Locate the cell with the specified text and output its (x, y) center coordinate. 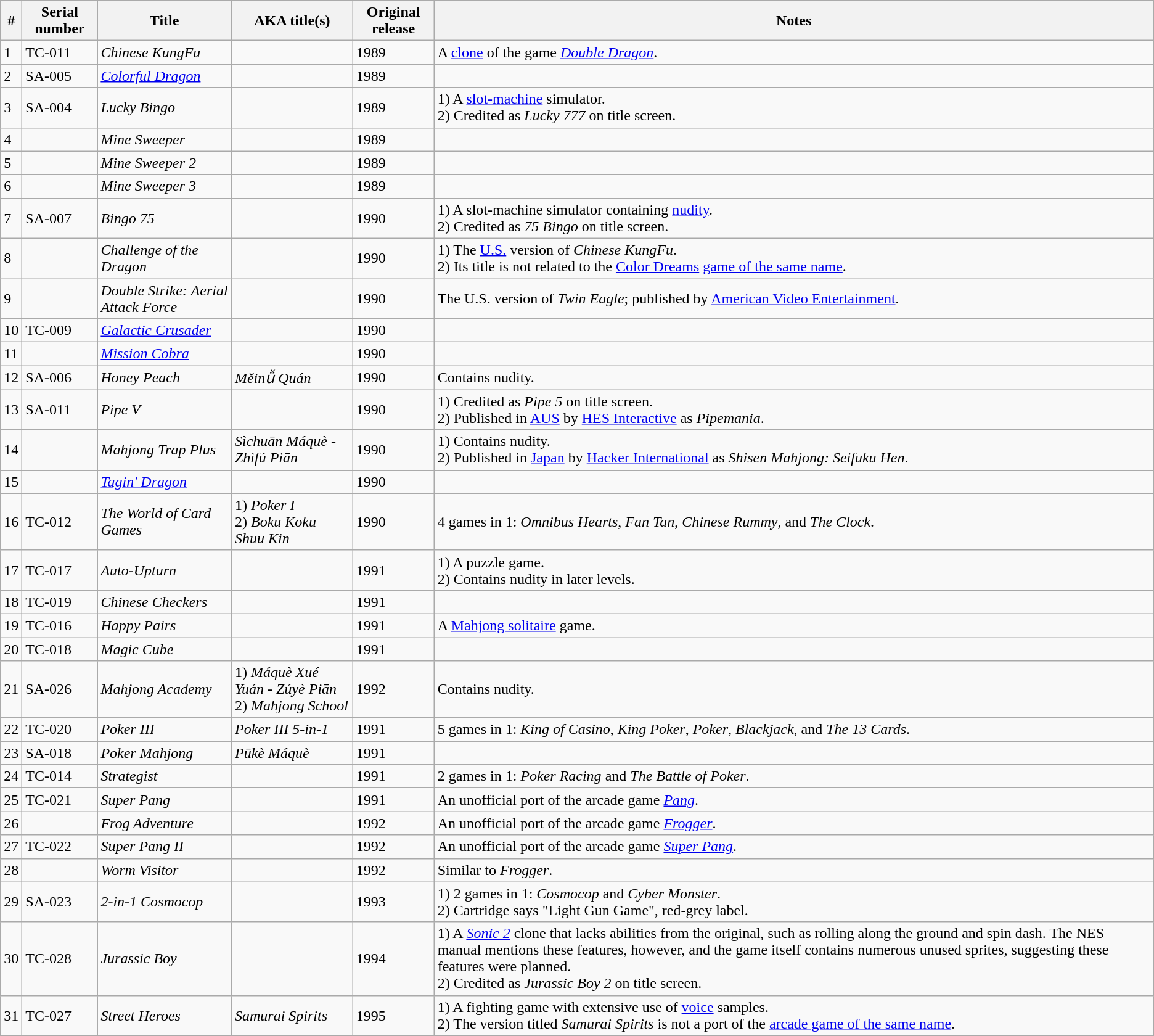
Mine Sweeper (165, 139)
Lucky Bingo (165, 107)
1) Máquè Xué Yuán - Zúyè Piān2) Mahjong School (292, 689)
Galactic Crusader (165, 330)
5 (11, 163)
An unofficial port of the arcade game Pang. (794, 800)
Auto-Upturn (165, 570)
Title (165, 21)
Pipe V (165, 409)
7 (11, 218)
Mission Cobra (165, 353)
15 (11, 482)
Double Strike: Aerial Attack Force (165, 298)
Jurassic Boy (165, 958)
25 (11, 800)
26 (11, 823)
TC-012 (60, 522)
Měinǚ Quán (292, 377)
21 (11, 689)
30 (11, 958)
Sìchuān Máquè - Zhìfú Piān (292, 450)
Bingo 75 (165, 218)
Mahjong Trap Plus (165, 450)
1) A slot-machine simulator containing nudity.2) Credited as 75 Bingo on title screen. (794, 218)
TC-022 (60, 847)
1) Contains nudity.2) Published in Japan by Hacker International as Shisen Mahjong: Seifuku Hen. (794, 450)
11 (11, 353)
# (11, 21)
Mine Sweeper 2 (165, 163)
Chinese Checkers (165, 602)
28 (11, 870)
Tagin' Dragon (165, 482)
14 (11, 450)
TC-009 (60, 330)
Colorful Dragon (165, 76)
Worm Visitor (165, 870)
1994 (393, 958)
20 (11, 649)
Magic Cube (165, 649)
Poker Mahjong (165, 753)
27 (11, 847)
Notes (794, 21)
A Mahjong solitaire game. (794, 625)
Serial number (60, 21)
Honey Peach (165, 377)
Original release (393, 21)
The U.S. version of Twin Eagle; published by American Video Entertainment. (794, 298)
1) The U.S. version of Chinese KungFu.2) Its title is not related to the Color Dreams game of the same name. (794, 258)
29 (11, 902)
TC-028 (60, 958)
SA-004 (60, 107)
5 games in 1: King of Casino, King Poker, Poker, Blackjack, and The 13 Cards. (794, 730)
1) A fighting game with extensive use of voice samples.2) The version titled Samurai Spirits is not a port of the arcade game of the same name. (794, 1015)
17 (11, 570)
1) A puzzle game.2) Contains nudity in later levels. (794, 570)
23 (11, 753)
SA-018 (60, 753)
Street Heroes (165, 1015)
TC-027 (60, 1015)
SA-007 (60, 218)
19 (11, 625)
2 games in 1: Poker Racing and The Battle of Poker. (794, 776)
SA-023 (60, 902)
1995 (393, 1015)
10 (11, 330)
SA-006 (60, 377)
2-in-1 Cosmocop (165, 902)
1 (11, 52)
18 (11, 602)
Challenge of the Dragon (165, 258)
TC-014 (60, 776)
3 (11, 107)
TC-018 (60, 649)
Super Pang (165, 800)
SA-011 (60, 409)
Super Pang II (165, 847)
1) 2 games in 1: Cosmocop and Cyber Monster.2) Cartridge says "Light Gun Game", red-grey label. (794, 902)
6 (11, 186)
24 (11, 776)
8 (11, 258)
Mahjong Academy (165, 689)
TC-021 (60, 800)
31 (11, 1015)
2 (11, 76)
Poker III (165, 730)
Similar to Frogger. (794, 870)
1) Credited as Pipe 5 on title screen.2) Published in AUS by HES Interactive as Pipemania. (794, 409)
22 (11, 730)
AKA title(s) (292, 21)
1) Poker I2) Boku Koku Shuu Kin (292, 522)
SA-005 (60, 76)
12 (11, 377)
An unofficial port of the arcade game Super Pang. (794, 847)
9 (11, 298)
Pūkè Máquè (292, 753)
1993 (393, 902)
A clone of the game Double Dragon. (794, 52)
13 (11, 409)
Strategist (165, 776)
SA-026 (60, 689)
Mine Sweeper 3 (165, 186)
The World of Card Games (165, 522)
16 (11, 522)
TC-011 (60, 52)
TC-017 (60, 570)
Chinese KungFu (165, 52)
Frog Adventure (165, 823)
Samurai Spirits (292, 1015)
Happy Pairs (165, 625)
TC-016 (60, 625)
1) A slot-machine simulator.2) Credited as Lucky 777 on title screen. (794, 107)
Poker III 5-in-1 (292, 730)
TC-019 (60, 602)
4 (11, 139)
An unofficial port of the arcade game Frogger. (794, 823)
TC-020 (60, 730)
4 games in 1: Omnibus Hearts, Fan Tan, Chinese Rummy, and The Clock. (794, 522)
